Find where the given text appears and provide that cell's center as (x, y) coordinate. 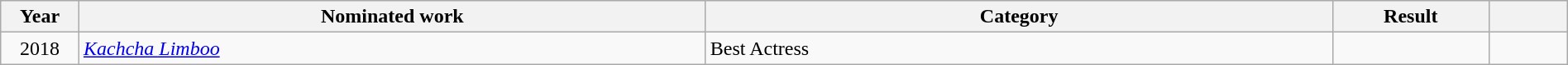
Kachcha Limboo (392, 48)
Result (1411, 17)
Nominated work (392, 17)
2018 (40, 48)
Best Actress (1019, 48)
Year (40, 17)
Category (1019, 17)
